For the text-containing cell, return its midpoint in [x, y] coordinate format. 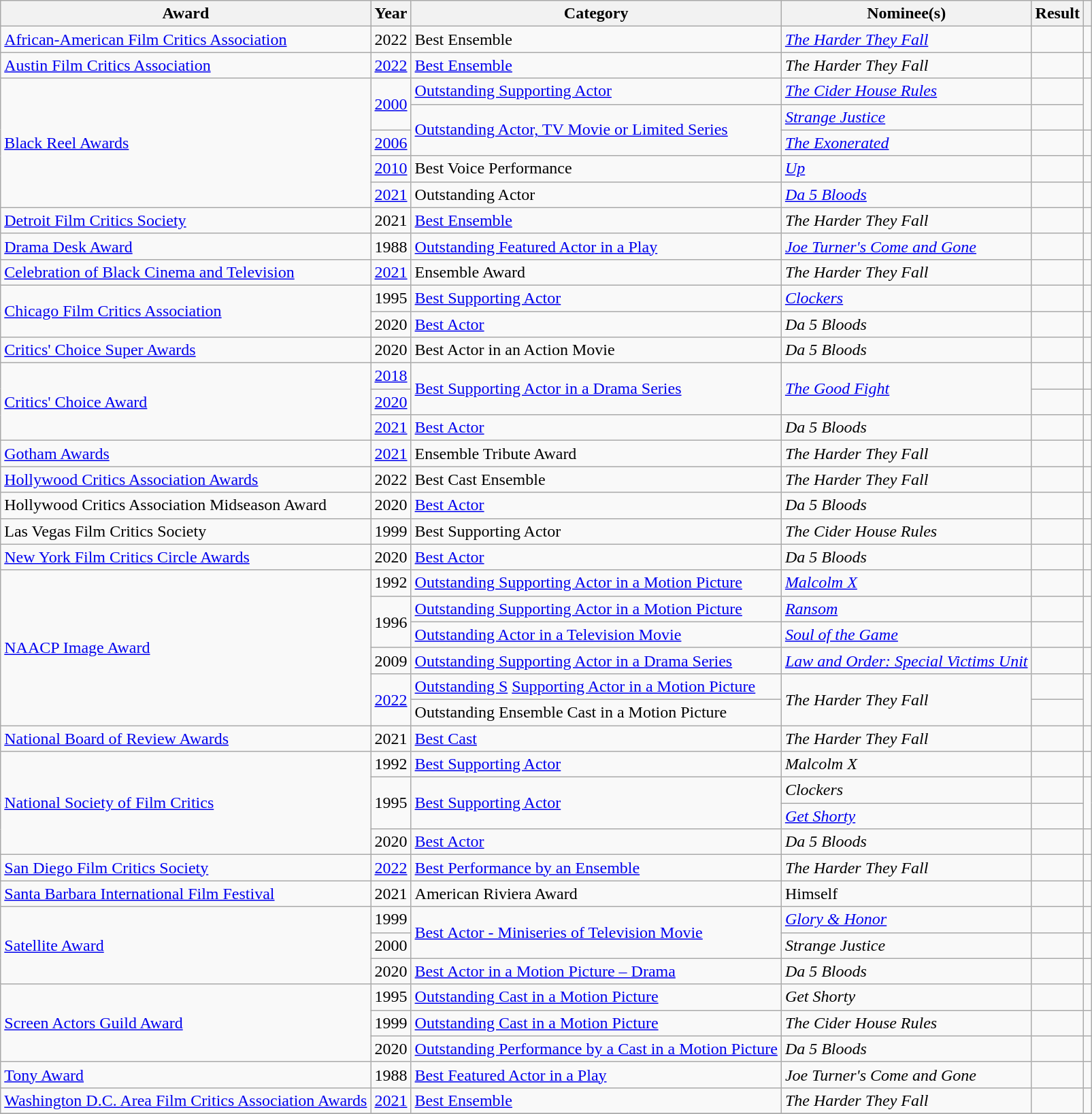
Outstanding Supporting Actor [596, 91]
Screen Actors Guild Award [186, 1023]
Satellite Award [186, 945]
Celebration of Black Cinema and Television [186, 272]
Austin Film Critics Association [186, 65]
Outstanding Actor in a Television Movie [596, 635]
Himself [906, 894]
Black Reel Awards [186, 143]
Gotham Awards [186, 454]
Best Cast Ensemble [596, 479]
Ransom [906, 609]
NAACP Image Award [186, 647]
2010 [391, 169]
1996 [391, 622]
New York Film Critics Circle Awards [186, 557]
Ensemble Tribute Award [596, 454]
San Diego Film Critics Society [186, 868]
Year [391, 14]
Best Featured Actor in a Play [596, 1075]
Category [596, 14]
Critics' Choice Award [186, 402]
Hollywood Critics Association Midseason Award [186, 505]
Critics' Choice Super Awards [186, 350]
Result [1057, 14]
The Good Fight [906, 389]
Outstanding Actor, TV Movie or Limited Series [596, 130]
Award [186, 14]
Ensemble Award [596, 272]
Outstanding Ensemble Cast in a Motion Picture [596, 712]
2018 [391, 376]
2009 [391, 660]
Tony Award [186, 1075]
Outstanding S Supporting Actor in a Motion Picture [596, 686]
Glory & Honor [906, 919]
Best Performance by an Ensemble [596, 868]
Outstanding Performance by a Cast in a Motion Picture [596, 1049]
The Exonerated [906, 143]
Washington D.C. Area Film Critics Association Awards [186, 1100]
Best Actor in a Motion Picture – Drama [596, 971]
Soul of the Game [906, 635]
Chicago Film Critics Association [186, 311]
Best Cast [596, 738]
National Board of Review Awards [186, 738]
Best Actor in an Action Movie [596, 350]
Best Supporting Actor in a Drama Series [596, 389]
Drama Desk Award [186, 246]
Santa Barbara International Film Festival [186, 894]
National Society of Film Critics [186, 803]
American Riviera Award [596, 894]
Best Voice Performance [596, 169]
Nominee(s) [906, 14]
African-American Film Critics Association [186, 39]
Up [906, 169]
Outstanding Featured Actor in a Play [596, 246]
Outstanding Actor [596, 195]
Outstanding Supporting Actor in a Drama Series [596, 660]
Detroit Film Critics Society [186, 220]
Las Vegas Film Critics Society [186, 531]
2006 [391, 143]
Hollywood Critics Association Awards [186, 479]
Best Actor - Miniseries of Television Movie [596, 932]
Law and Order: Special Victims Unit [906, 660]
